Search for the cell housing the specified text and yield its (X, Y) center coordinate. 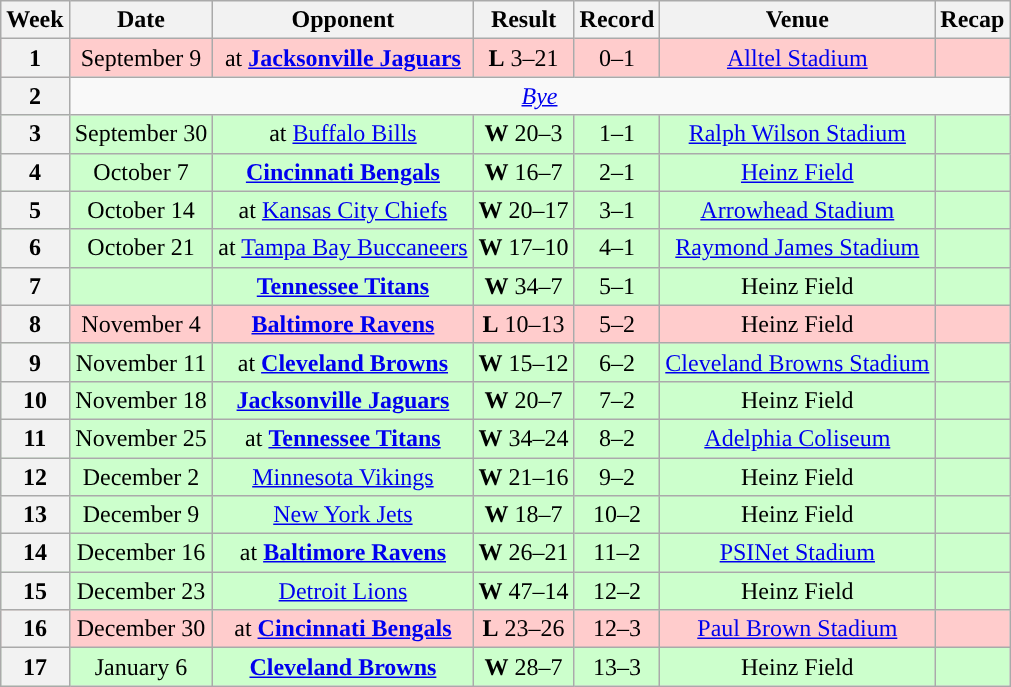
New York Jets (343, 515)
at Cleveland Browns (343, 362)
0–1 (617, 58)
W 15–12 (524, 362)
W 26–21 (524, 553)
W 20–3 (524, 134)
Cleveland Browns (343, 667)
W 20–7 (524, 400)
7 (35, 286)
December 2 (141, 477)
September 30 (141, 134)
December 9 (141, 515)
5 (35, 210)
14 (35, 553)
at Baltimore Ravens (343, 553)
13 (35, 515)
2–1 (617, 172)
W 20–17 (524, 210)
at Jacksonville Jaguars (343, 58)
Raymond James Stadium (798, 248)
6–2 (617, 362)
9 (35, 362)
6 (35, 248)
L 10–13 (524, 324)
W 21–16 (524, 477)
at Tampa Bay Buccaneers (343, 248)
Jacksonville Jaguars (343, 400)
at Cincinnati Bengals (343, 629)
8 (35, 324)
5–1 (617, 286)
December 30 (141, 629)
Record (617, 20)
Result (524, 20)
December 23 (141, 591)
PSINet Stadium (798, 553)
9–2 (617, 477)
16 (35, 629)
Opponent (343, 20)
Arrowhead Stadium (798, 210)
10 (35, 400)
W 34–24 (524, 438)
17 (35, 667)
Minnesota Vikings (343, 477)
December 16 (141, 553)
11–2 (617, 553)
Recap (972, 20)
November 4 (141, 324)
Week (35, 20)
W 47–14 (524, 591)
Detroit Lions (343, 591)
W 18–7 (524, 515)
L 23–26 (524, 629)
3–1 (617, 210)
4 (35, 172)
January 6 (141, 667)
W 16–7 (524, 172)
4–1 (617, 248)
8–2 (617, 438)
at Tennessee Titans (343, 438)
12 (35, 477)
W 34–7 (524, 286)
1 (35, 58)
September 9 (141, 58)
1–1 (617, 134)
Adelphia Coliseum (798, 438)
Alltel Stadium (798, 58)
Venue (798, 20)
5–2 (617, 324)
Ralph Wilson Stadium (798, 134)
Baltimore Ravens (343, 324)
7–2 (617, 400)
15 (35, 591)
at Buffalo Bills (343, 134)
2 (35, 96)
October 21 (141, 248)
Bye (540, 96)
3 (35, 134)
Paul Brown Stadium (798, 629)
November 11 (141, 362)
W 17–10 (524, 248)
12–2 (617, 591)
November 25 (141, 438)
Cleveland Browns Stadium (798, 362)
L 3–21 (524, 58)
at Kansas City Chiefs (343, 210)
November 18 (141, 400)
Tennessee Titans (343, 286)
October 7 (141, 172)
Cincinnati Bengals (343, 172)
10–2 (617, 515)
Date (141, 20)
W 28–7 (524, 667)
12–3 (617, 629)
October 14 (141, 210)
11 (35, 438)
13–3 (617, 667)
